Determine the [X, Y] coordinate at the center of the cell enclosing the given text.  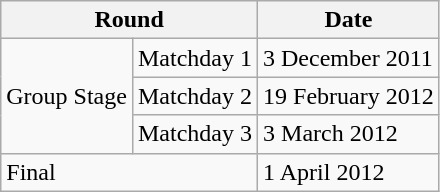
3 March 2012 [349, 134]
Matchday 3 [194, 134]
Group Stage [67, 96]
Round [130, 20]
Date [349, 20]
19 February 2012 [349, 96]
Matchday 2 [194, 96]
3 December 2011 [349, 58]
1 April 2012 [349, 172]
Matchday 1 [194, 58]
Final [130, 172]
